Extract the [X, Y] coordinate from the center of the cell holding the provided text.  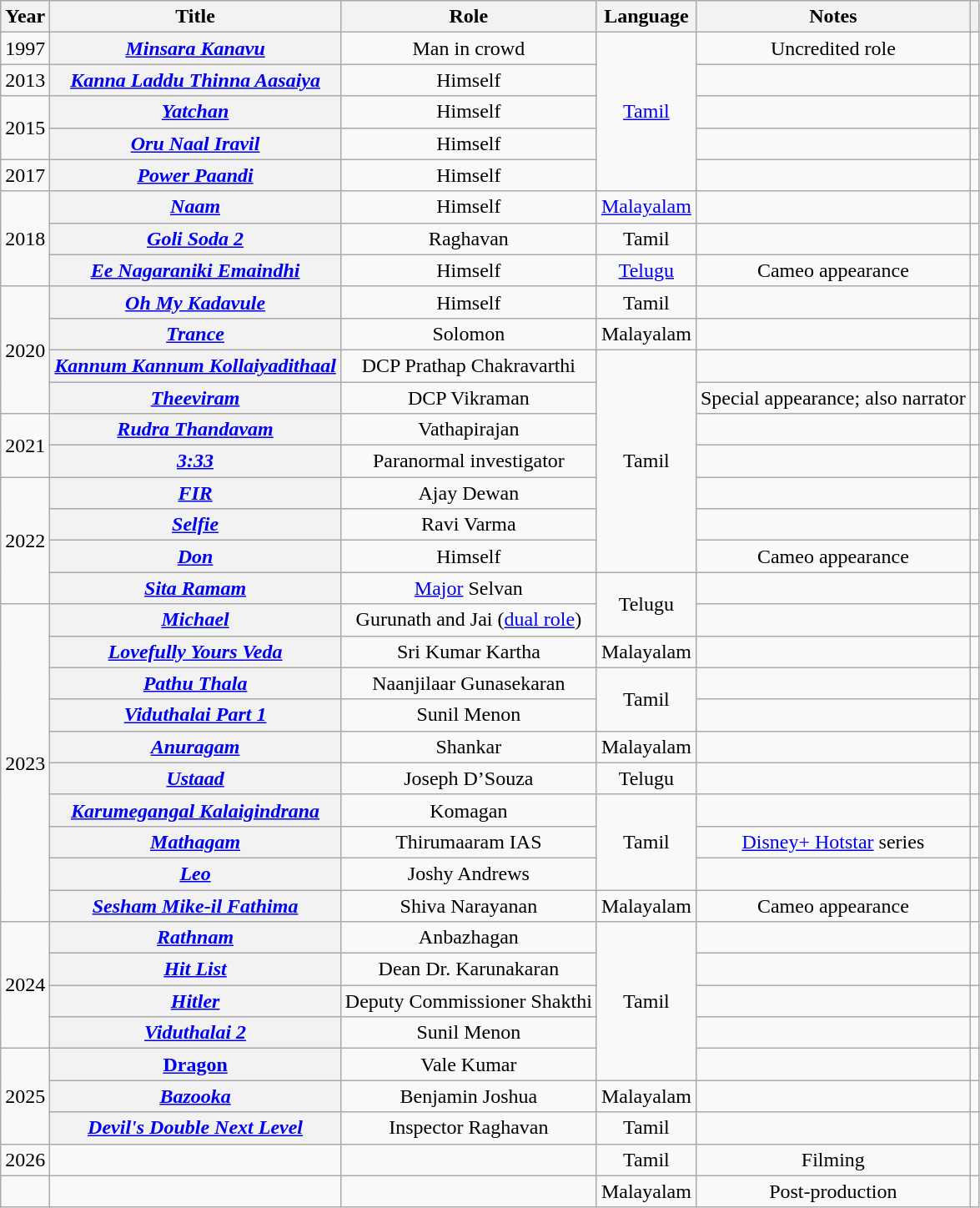
Hit List [195, 969]
Major Selvan [469, 588]
Ajay Dewan [469, 493]
Lovefully Yours Veda [195, 652]
Don [195, 556]
Vale Kumar [469, 1065]
3:33 [195, 461]
DCP Vikraman [469, 398]
Hitler [195, 1001]
Theeviram [195, 398]
Raghavan [469, 239]
2018 [25, 239]
Shiva Narayanan [469, 905]
2023 [25, 763]
Ravi Varma [469, 525]
Inspector Raghavan [469, 1128]
2017 [25, 175]
Rathnam [195, 938]
FIR [195, 493]
Notes [832, 17]
Devil's Double Next Level [195, 1128]
Kannum Kannum Kollaiyadithaal [195, 365]
2022 [25, 541]
Selfie [195, 525]
Oru Naal Iravil [195, 143]
Deputy Commissioner Shakthi [469, 1001]
Viduthalai 2 [195, 1033]
Filming [832, 1160]
Naanjilaar Gunasekaran [469, 683]
Language [646, 17]
Bazooka [195, 1096]
DCP Prathap Chakravarthi [469, 365]
Gurunath and Jai (dual role) [469, 620]
Man in crowd [469, 48]
Dean Dr. Karunakaran [469, 969]
Anuragam [195, 747]
Power Paandi [195, 175]
2026 [25, 1160]
Naam [195, 207]
Yatchan [195, 112]
Sita Ramam [195, 588]
2024 [25, 985]
Michael [195, 620]
Thirumaaram IAS [469, 842]
Viduthalai Part 1 [195, 715]
Ustaad [195, 778]
Pathu Thala [195, 683]
Role [469, 17]
Benjamin Joshua [469, 1096]
Anbazhagan [469, 938]
Leo [195, 873]
Year [25, 17]
2025 [25, 1096]
Karumegangal Kalaigindrana [195, 810]
Minsara Kanavu [195, 48]
Goli Soda 2 [195, 239]
Mathagam [195, 842]
Komagan [469, 810]
Oh My Kadavule [195, 302]
2020 [25, 350]
Vathapirajan [469, 430]
Disney+ Hotstar series [832, 842]
Kanna Laddu Thinna Aasaiya [195, 80]
Joseph D’Souza [469, 778]
2013 [25, 80]
Post-production [832, 1191]
Trance [195, 334]
Ee Nagaraniki Emaindhi [195, 270]
1997 [25, 48]
Uncredited role [832, 48]
2021 [25, 445]
Rudra Thandavam [195, 430]
Joshy Andrews [469, 873]
Sri Kumar Kartha [469, 652]
Paranormal investigator [469, 461]
Title [195, 17]
Shankar [469, 747]
2015 [25, 128]
Sesham Mike-il Fathima [195, 905]
Special appearance; also narrator [832, 398]
Dragon [195, 1065]
Solomon [469, 334]
